Extract the (x, y) coordinate from the center of the cell holding the provided text.  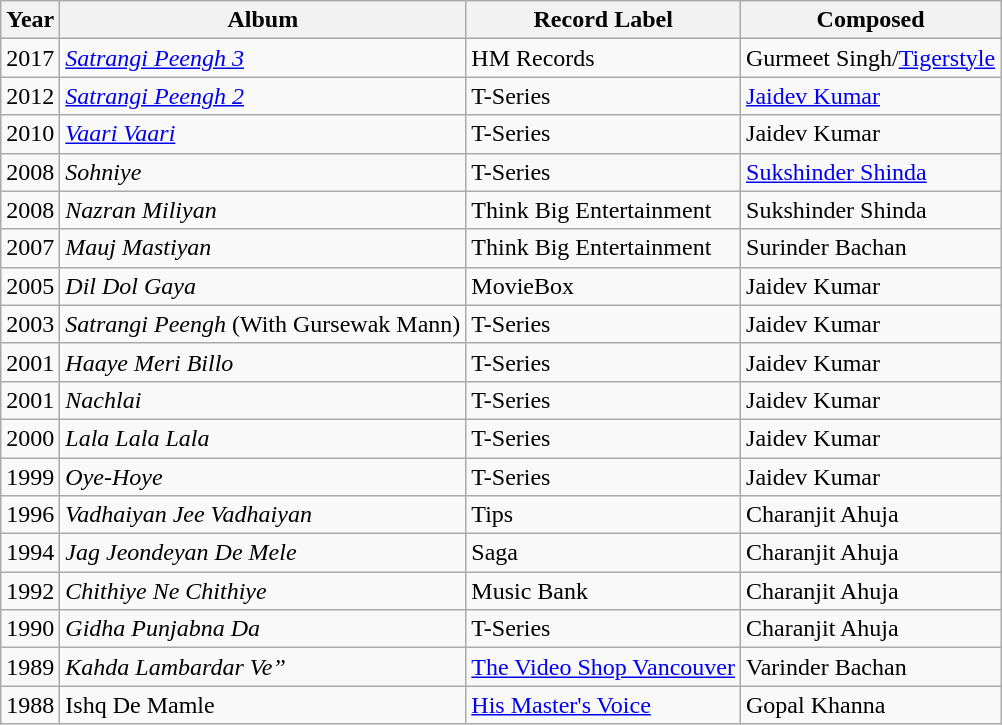
Gidha Punjabna Da (263, 629)
Gopal Khanna (871, 705)
2007 (30, 248)
The Video Shop Vancouver (604, 667)
His Master's Voice (604, 705)
Ishq De Mamle (263, 705)
1990 (30, 629)
Vadhaiyan Jee Vadhaiyan (263, 515)
2005 (30, 286)
Gurmeet Singh/Tigerstyle (871, 58)
Varinder Bachan (871, 667)
Kahda Lambardar Ve” (263, 667)
Satrangi Peengh (With Gursewak Mann) (263, 324)
Dil Dol Gaya (263, 286)
Composed (871, 20)
Nazran Miliyan (263, 210)
Year (30, 20)
Satrangi Peengh 3 (263, 58)
Chithiye Ne Chithiye (263, 591)
1999 (30, 477)
Album (263, 20)
1996 (30, 515)
1992 (30, 591)
2010 (30, 134)
Lala Lala Lala (263, 438)
Oye-Hoye (263, 477)
Satrangi Peengh 2 (263, 96)
MovieBox (604, 286)
2017 (30, 58)
1988 (30, 705)
2000 (30, 438)
Music Bank (604, 591)
2003 (30, 324)
1994 (30, 553)
Tips (604, 515)
1989 (30, 667)
Sohniye (263, 172)
2012 (30, 96)
Record Label (604, 20)
Jag Jeondeyan De Mele (263, 553)
Mauj Mastiyan (263, 248)
Nachlai (263, 400)
Haaye Meri Billo (263, 362)
HM Records (604, 58)
Vaari Vaari (263, 134)
Saga (604, 553)
Surinder Bachan (871, 248)
